Locate the cell with the specified text and output its [X, Y] center coordinate. 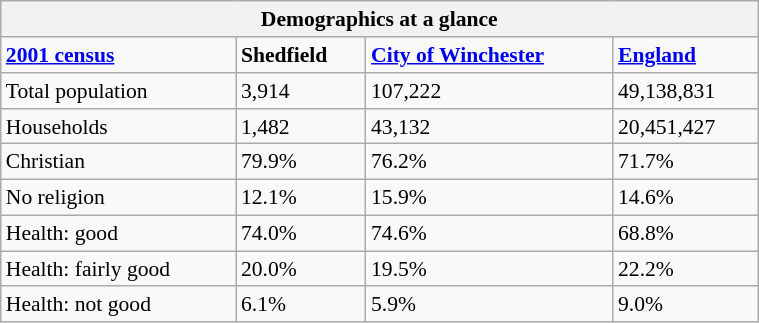
49,138,831 [686, 91]
71.7% [686, 162]
43,132 [490, 126]
Health: not good [118, 304]
15.9% [490, 197]
5.9% [490, 304]
2001 census [118, 55]
14.6% [686, 197]
Health: good [118, 233]
Shedfield [301, 55]
74.0% [301, 233]
74.6% [490, 233]
Health: fairly good [118, 269]
76.2% [490, 162]
20.0% [301, 269]
6.1% [301, 304]
107,222 [490, 91]
19.5% [490, 269]
22.2% [686, 269]
Total population [118, 91]
9.0% [686, 304]
Households [118, 126]
3,914 [301, 91]
City of Winchester [490, 55]
79.9% [301, 162]
Christian [118, 162]
20,451,427 [686, 126]
No religion [118, 197]
1,482 [301, 126]
Demographics at a glance [380, 19]
12.1% [301, 197]
England [686, 55]
68.8% [686, 233]
